From the cell containing the given text, extract its center point as (x, y) coordinate. 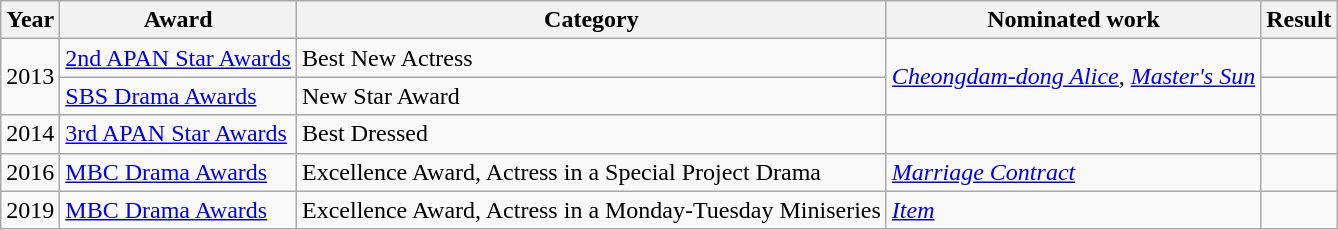
Result (1299, 20)
2019 (30, 210)
Year (30, 20)
SBS Drama Awards (178, 96)
2014 (30, 134)
Cheongdam-dong Alice, Master's Sun (1073, 77)
New Star Award (591, 96)
Category (591, 20)
Excellence Award, Actress in a Monday-Tuesday Miniseries (591, 210)
2016 (30, 172)
Award (178, 20)
Marriage Contract (1073, 172)
3rd APAN Star Awards (178, 134)
Best New Actress (591, 58)
2013 (30, 77)
Nominated work (1073, 20)
2nd APAN Star Awards (178, 58)
Best Dressed (591, 134)
Item (1073, 210)
Excellence Award, Actress in a Special Project Drama (591, 172)
